Determine the [X, Y] coordinate at the center of the cell enclosing the given text.  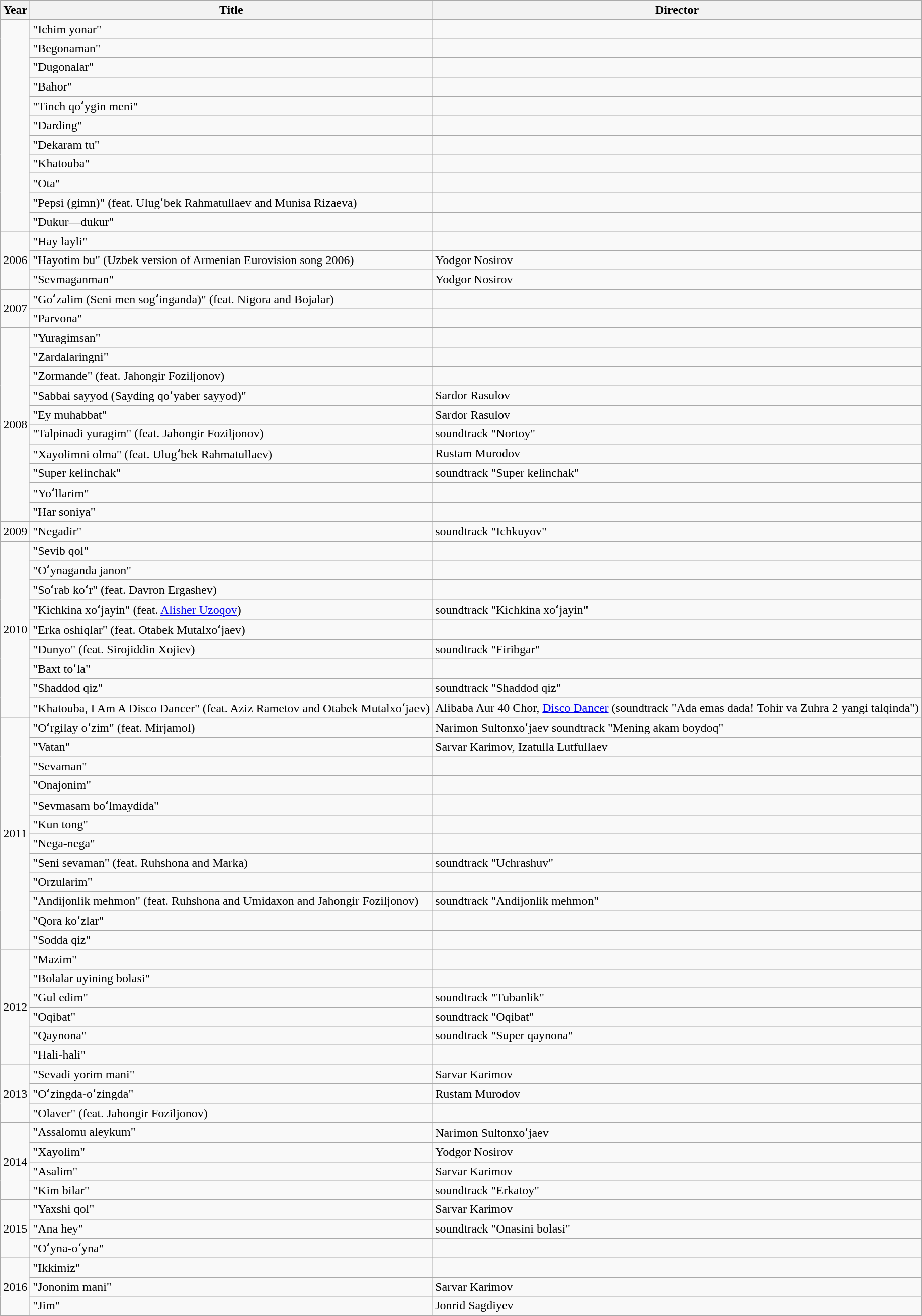
"Khatouba, I Am A Disco Dancer" (feat. Aziz Rametov and Otabek Mutalxoʻjaev) [231, 708]
"Orzularim" [231, 882]
2015 [15, 1229]
"Talpinadi yuragim" (feat. Jahongir Foziljonov) [231, 434]
"Jim" [231, 1306]
"Bahor" [231, 86]
"Onajonim" [231, 785]
"Erka oshiqlar" (feat. Otabek Mutalxoʻjaev) [231, 630]
"Xayolim" [231, 1152]
"Xayolimni olma" (feat. Ulugʻbek Rahmatullaev) [231, 454]
"Yaxshi qol" [231, 1209]
soundtrack "Super qaynona" [677, 1036]
"Andijonlik mehmon" (feat. Ruhshona and Umidaxon and Jahongir Foziljonov) [231, 901]
"Bolalar uyining bolasi" [231, 978]
"Kim bilar" [231, 1190]
"Sevib qol" [231, 551]
2007 [15, 309]
"Hayotim bu" (Uzbek version of Armenian Eurovision song 2006) [231, 260]
"Har soniya" [231, 512]
"Gul edim" [231, 997]
"Pepsi (gimn)" (feat. Ulugʻbek Rahmatullaev and Munisa Rizaeva) [231, 203]
"Zardalaringni" [231, 357]
"Kun tong" [231, 824]
"Sabbai sayyod (Sayding qoʻyaber sayyod)" [231, 395]
"Sevmasam boʻlmaydida" [231, 805]
"Yuragimsan" [231, 337]
"Sodda qiz" [231, 940]
"Ota" [231, 183]
2011 [15, 834]
soundtrack "Super kelinchak" [677, 473]
Title [231, 10]
Year [15, 10]
2014 [15, 1161]
2008 [15, 424]
"Khatouba" [231, 164]
"Dekaram tu" [231, 145]
"Oqibat" [231, 1016]
Director [677, 10]
Narimon Sultonxoʻjaev [677, 1132]
"Baxt toʻla" [231, 669]
2013 [15, 1094]
2016 [15, 1287]
soundtrack "Tubanlik" [677, 997]
"Sevadi yorim mani" [231, 1074]
Jonrid Sagdiyev [677, 1306]
"Begonaman" [231, 48]
"Seni sevaman" (feat. Ruhshona and Marka) [231, 862]
"Hali-hali" [231, 1055]
"Dunyo" (feat. Sirojiddin Xojiev) [231, 649]
Sarvar Karimov, Izatulla Lutfullaev [677, 747]
"Negadir" [231, 531]
"Kichkina xoʻjayin" (feat. Alisher Uzoqov) [231, 610]
soundtrack "Ichkuyov" [677, 531]
Alibaba Aur 40 Chor, Disco Dancer (soundtrack "Ada emas dada! Tohir va Zuhra 2 yangi talqinda") [677, 708]
"Dugonalar" [231, 67]
Narimon Sultonxoʻjaev soundtrack "Mening akam boydoq" [677, 728]
"Zormande" (feat. Jahongir Foziljonov) [231, 376]
2009 [15, 531]
soundtrack "Uchrashuv" [677, 862]
soundtrack "Kichkina xoʻjayin" [677, 610]
"Oʻrgilay oʻzim" (feat. Mirjamol) [231, 728]
soundtrack "Oqibat" [677, 1016]
"Darding" [231, 126]
2006 [15, 260]
"Oʻyna-oʻyna" [231, 1248]
"Vatan" [231, 747]
"Asalim" [231, 1171]
"Goʻzalim (Seni men sogʻinganda)" (feat. Nigora and Bojalar) [231, 299]
"Soʻrab koʻr" (feat. Davron Ergashev) [231, 590]
"Yoʻllarim" [231, 493]
"Ana hey" [231, 1229]
soundtrack "Andijonlik mehmon" [677, 901]
"Qaynona" [231, 1036]
"Sevmaganman" [231, 280]
soundtrack "Erkatoy" [677, 1190]
soundtrack "Firibgar" [677, 649]
"Tinch qoʻygin meni" [231, 106]
2010 [15, 630]
"Nega-nega" [231, 843]
"Oʻzingda-oʻzingda" [231, 1094]
"Dukur—dukur" [231, 222]
"Ey muhabbat" [231, 415]
"Hay layli" [231, 241]
"Sevaman" [231, 766]
"Qora koʻzlar" [231, 921]
"Ikkimiz" [231, 1268]
"Jononim mani" [231, 1287]
soundtrack "Shaddod qiz" [677, 688]
"Shaddod qiz" [231, 688]
"Super kelinchak" [231, 473]
2012 [15, 1007]
"Oʻynaganda janon" [231, 570]
"Olaver" (feat. Jahongir Foziljonov) [231, 1113]
"Ichim yonar" [231, 29]
soundtrack "Onasini bolasi" [677, 1229]
soundtrack "Nortoy" [677, 434]
"Assalomu aleykum" [231, 1132]
"Parvona" [231, 318]
"Mazim" [231, 959]
